Determine the [X, Y] coordinate at the center of the cell enclosing the given text.  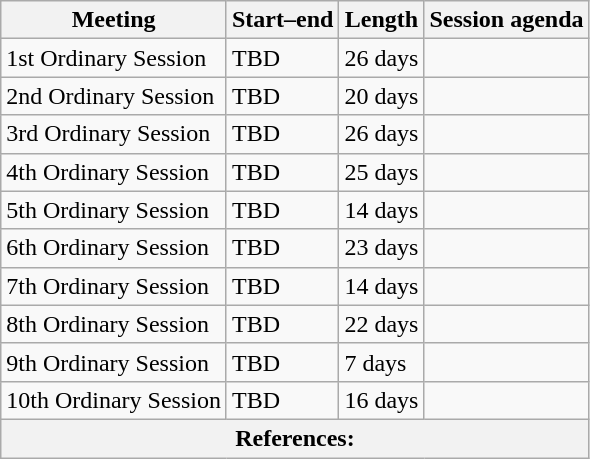
20 days [382, 96]
5th Ordinary Session [114, 210]
Meeting [114, 20]
2nd Ordinary Session [114, 96]
7th Ordinary Session [114, 286]
10th Ordinary Session [114, 400]
3rd Ordinary Session [114, 134]
Session agenda [506, 20]
16 days [382, 400]
25 days [382, 172]
22 days [382, 324]
7 days [382, 362]
Start–end [282, 20]
References: [295, 438]
23 days [382, 248]
9th Ordinary Session [114, 362]
6th Ordinary Session [114, 248]
1st Ordinary Session [114, 58]
Length [382, 20]
8th Ordinary Session [114, 324]
4th Ordinary Session [114, 172]
